Output the (x, y) coordinate of the center of the cell containing the given text.  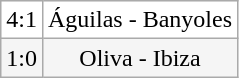
Águilas - Banyoles (140, 20)
1:0 (22, 58)
4:1 (22, 20)
Oliva - Ibiza (140, 58)
